Determine the (x, y) coordinate at the center of the cell enclosing the given text.  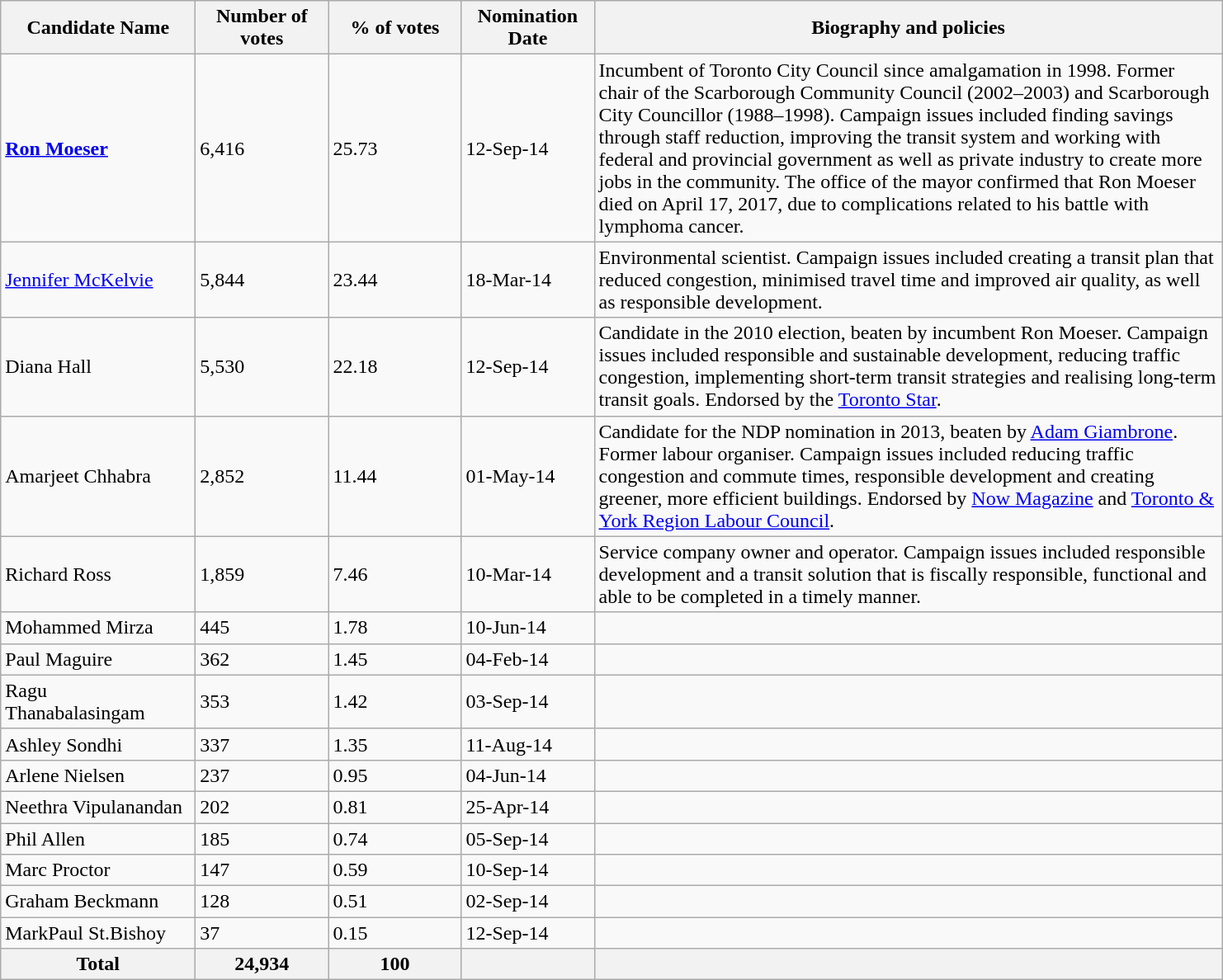
445 (262, 628)
25.73 (394, 148)
Jennifer McKelvie (98, 280)
Ragu Thanabalasingam (98, 701)
1.35 (394, 744)
05-Sep-14 (528, 839)
02-Sep-14 (528, 902)
11-Aug-14 (528, 744)
0.59 (394, 870)
202 (262, 807)
Candidate Name (98, 28)
10-Sep-14 (528, 870)
Number of votes (262, 28)
2,852 (262, 476)
Diana Hall (98, 366)
04-Feb-14 (528, 659)
22.18 (394, 366)
Paul Maguire (98, 659)
185 (262, 839)
1.78 (394, 628)
5,844 (262, 280)
04-Jun-14 (528, 775)
362 (262, 659)
6,416 (262, 148)
0.95 (394, 775)
24,934 (262, 964)
18-Mar-14 (528, 280)
10-Jun-14 (528, 628)
0.74 (394, 839)
7.46 (394, 574)
Neethra Vipulanandan (98, 807)
0.81 (394, 807)
1.42 (394, 701)
Ashley Sondhi (98, 744)
147 (262, 870)
Phil Allen (98, 839)
5,530 (262, 366)
Biography and policies (908, 28)
1,859 (262, 574)
01-May-14 (528, 476)
Richard Ross (98, 574)
0.15 (394, 933)
23.44 (394, 280)
Marc Proctor (98, 870)
11.44 (394, 476)
37 (262, 933)
25-Apr-14 (528, 807)
Amarjeet Chhabra (98, 476)
03-Sep-14 (528, 701)
Arlene Nielsen (98, 775)
% of votes (394, 28)
100 (394, 964)
237 (262, 775)
Graham Beckmann (98, 902)
Nomination Date (528, 28)
MarkPaul St.Bishoy (98, 933)
353 (262, 701)
0.51 (394, 902)
337 (262, 744)
10-Mar-14 (528, 574)
Mohammed Mirza (98, 628)
Total (98, 964)
128 (262, 902)
1.45 (394, 659)
Ron Moeser (98, 148)
